Return [X, Y] of the center of cell containing provided text 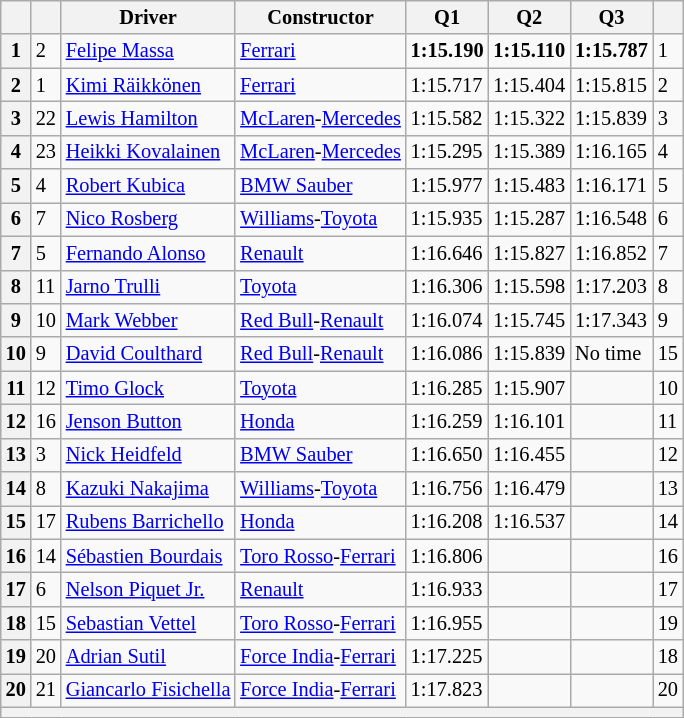
1:16.806 [448, 556]
22 [46, 118]
Nick Heidfeld [148, 455]
1:16.852 [612, 253]
1:16.955 [448, 623]
Sébastien Bourdais [148, 556]
1:16.455 [529, 455]
1:16.171 [612, 186]
1:15.598 [529, 287]
1:15.582 [448, 118]
Rubens Barrichello [148, 522]
1:16.285 [448, 388]
Jarno Trulli [148, 287]
Constructor [320, 17]
1:17.203 [612, 287]
1:16.646 [448, 253]
Mark Webber [148, 320]
Giancarlo Fisichella [148, 690]
Nelson Piquet Jr. [148, 589]
1:16.165 [612, 152]
21 [46, 690]
Nico Rosberg [148, 219]
Felipe Massa [148, 51]
1:15.815 [612, 85]
Q2 [529, 17]
Jenson Button [148, 421]
1:16.548 [612, 219]
1:16.537 [529, 522]
Heikki Kovalainen [148, 152]
1:15.287 [529, 219]
1:16.479 [529, 489]
1:16.086 [448, 354]
Sebastian Vettel [148, 623]
1:16.074 [448, 320]
1:15.787 [612, 51]
Fernando Alonso [148, 253]
Q1 [448, 17]
1:15.977 [448, 186]
1:17.823 [448, 690]
Driver [148, 17]
1:15.190 [448, 51]
No time [612, 354]
1:16.101 [529, 421]
1:16.306 [448, 287]
1:15.322 [529, 118]
David Coulthard [148, 354]
1:16.650 [448, 455]
1:15.717 [448, 85]
1:16.208 [448, 522]
Kimi Räikkönen [148, 85]
Adrian Sutil [148, 657]
1:17.343 [612, 320]
1:15.389 [529, 152]
Kazuki Nakajima [148, 489]
1:15.907 [529, 388]
23 [46, 152]
1:15.935 [448, 219]
1:15.295 [448, 152]
1:15.745 [529, 320]
Timo Glock [148, 388]
1:15.827 [529, 253]
1:16.933 [448, 589]
1:15.483 [529, 186]
1:17.225 [448, 657]
Lewis Hamilton [148, 118]
1:16.756 [448, 489]
1:16.259 [448, 421]
Q3 [612, 17]
Robert Kubica [148, 186]
1:15.110 [529, 51]
1:15.404 [529, 85]
